Find where the given text appears and provide that cell's center as (X, Y) coordinate. 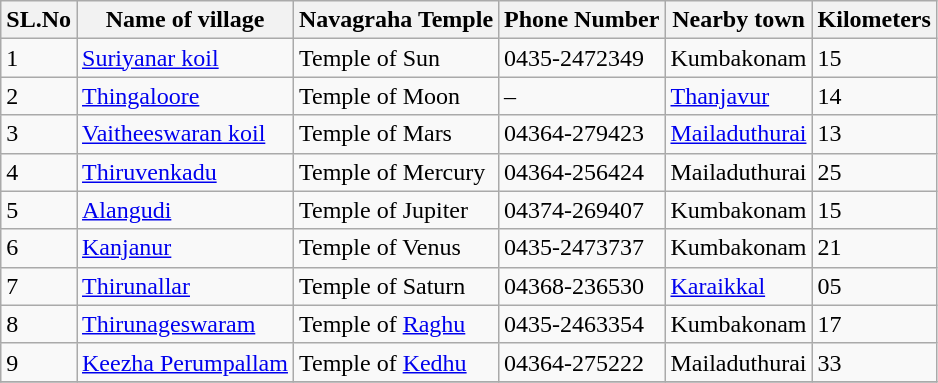
Temple of Kedhu (396, 362)
33 (874, 362)
Temple of Sun (396, 58)
Phone Number (582, 20)
21 (874, 248)
14 (874, 96)
17 (874, 324)
Temple of Saturn (396, 286)
Temple of Jupiter (396, 210)
Temple of Venus (396, 248)
Navagraha Temple (396, 20)
Thingaloore (184, 96)
Karaikkal (738, 286)
Kilometers (874, 20)
Thirunallar (184, 286)
04364-275222 (582, 362)
Alangudi (184, 210)
Keezha Perumpallam (184, 362)
Temple of Mercury (396, 172)
9 (39, 362)
Temple of Mars (396, 134)
04364-279423 (582, 134)
– (582, 96)
0435-2473737 (582, 248)
5 (39, 210)
SL.No (39, 20)
3 (39, 134)
04374-269407 (582, 210)
Temple of Raghu (396, 324)
Kanjanur (184, 248)
Temple of Moon (396, 96)
04368-236530 (582, 286)
Thanjavur (738, 96)
Suriyanar koil (184, 58)
7 (39, 286)
6 (39, 248)
4 (39, 172)
13 (874, 134)
1 (39, 58)
05 (874, 286)
0435-2472349 (582, 58)
8 (39, 324)
2 (39, 96)
Nearby town (738, 20)
Thiruvenkadu (184, 172)
Thirunageswaram (184, 324)
0435-2463354 (582, 324)
Name of village (184, 20)
04364-256424 (582, 172)
Vaitheeswaran koil (184, 134)
25 (874, 172)
